Locate the cell with the specified text and output its [X, Y] center coordinate. 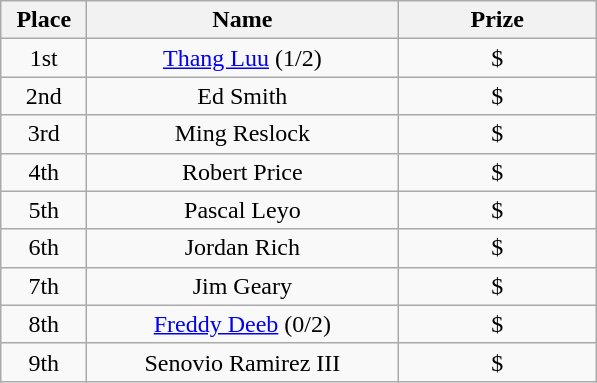
Pascal Leyo [242, 210]
1st [44, 58]
5th [44, 210]
Prize [498, 20]
Ed Smith [242, 96]
Senovio Ramirez III [242, 362]
Freddy Deeb (0/2) [242, 324]
8th [44, 324]
Jordan Rich [242, 248]
Place [44, 20]
Name [242, 20]
Jim Geary [242, 286]
6th [44, 248]
7th [44, 286]
Ming Reslock [242, 134]
2nd [44, 96]
9th [44, 362]
Thang Luu (1/2) [242, 58]
4th [44, 172]
3rd [44, 134]
Robert Price [242, 172]
